Output the [x, y] coordinate of the center of the cell containing the given text.  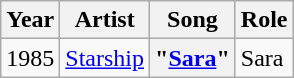
Starship [105, 58]
Role [264, 20]
Artist [105, 20]
Song [193, 20]
Sara [264, 58]
Year [30, 20]
1985 [30, 58]
"Sara" [193, 58]
